Provide the (x, y) coordinate of the cell's center where the given text is located.  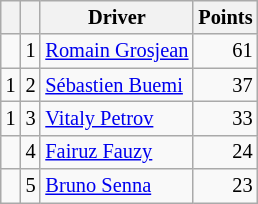
24 (225, 152)
37 (225, 85)
Vitaly Petrov (116, 118)
Points (225, 17)
4 (31, 152)
23 (225, 186)
33 (225, 118)
Driver (116, 17)
Bruno Senna (116, 186)
Fairuz Fauzy (116, 152)
5 (31, 186)
61 (225, 51)
Sébastien Buemi (116, 85)
2 (31, 85)
3 (31, 118)
Romain Grosjean (116, 51)
